For the text-containing cell, return its midpoint in [x, y] coordinate format. 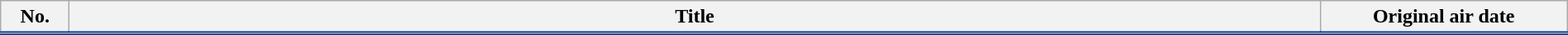
Title [695, 17]
No. [35, 17]
Original air date [1444, 17]
